Determine the (x, y) coordinate at the center of the cell enclosing the given text.  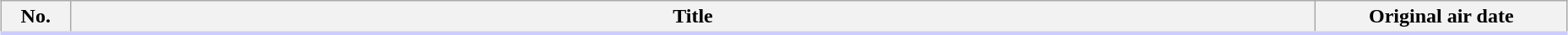
Original air date (1441, 17)
Title (693, 17)
No. (35, 17)
